Capture the cell that displays the provided text and extract its [X, Y] central coordinate. 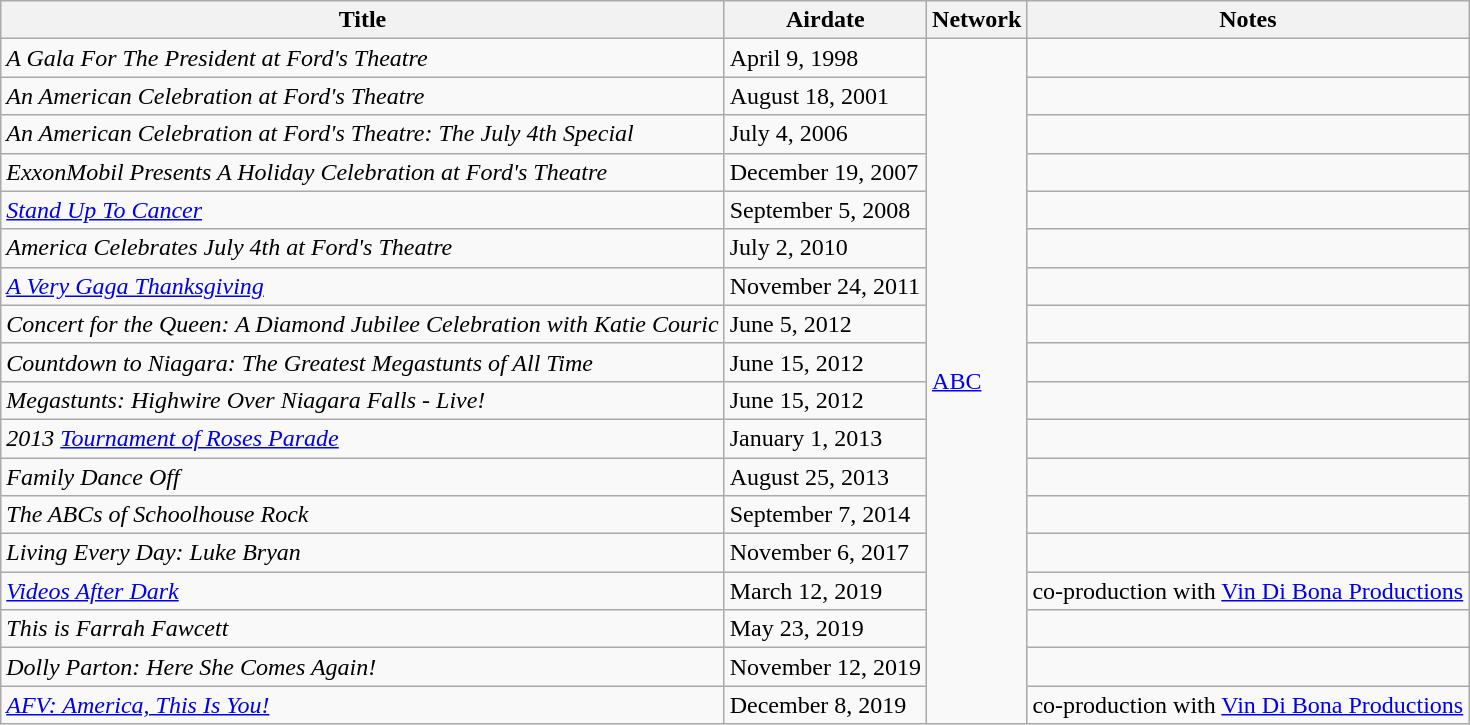
AFV: America, This Is You! [362, 705]
August 25, 2013 [825, 477]
March 12, 2019 [825, 591]
Countdown to Niagara: The Greatest Megastunts of All Time [362, 362]
A Gala For The President at Ford's Theatre [362, 58]
July 4, 2006 [825, 134]
August 18, 2001 [825, 96]
Airdate [825, 20]
July 2, 2010 [825, 248]
A Very Gaga Thanksgiving [362, 286]
Megastunts: Highwire Over Niagara Falls - Live! [362, 400]
Title [362, 20]
The ABCs of Schoolhouse Rock [362, 515]
December 19, 2007 [825, 172]
November 6, 2017 [825, 553]
May 23, 2019 [825, 629]
Network [977, 20]
November 12, 2019 [825, 667]
Videos After Dark [362, 591]
Living Every Day: Luke Bryan [362, 553]
June 5, 2012 [825, 324]
An American Celebration at Ford's Theatre: The July 4th Special [362, 134]
January 1, 2013 [825, 438]
September 5, 2008 [825, 210]
September 7, 2014 [825, 515]
Concert for the Queen: A Diamond Jubilee Celebration with Katie Couric [362, 324]
December 8, 2019 [825, 705]
Notes [1248, 20]
April 9, 1998 [825, 58]
America Celebrates July 4th at Ford's Theatre [362, 248]
Family Dance Off [362, 477]
Stand Up To Cancer [362, 210]
This is Farrah Fawcett [362, 629]
November 24, 2011 [825, 286]
2013 Tournament of Roses Parade [362, 438]
ExxonMobil Presents A Holiday Celebration at Ford's Theatre [362, 172]
Dolly Parton: Here She Comes Again! [362, 667]
An American Celebration at Ford's Theatre [362, 96]
ABC [977, 382]
